Search for the cell housing the specified text and yield its (X, Y) center coordinate. 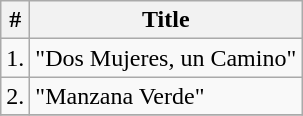
"Manzana Verde" (166, 96)
Title (166, 20)
"Dos Mujeres, un Camino" (166, 58)
# (16, 20)
2. (16, 96)
1. (16, 58)
